Capture the cell that displays the provided text and extract its (X, Y) central coordinate. 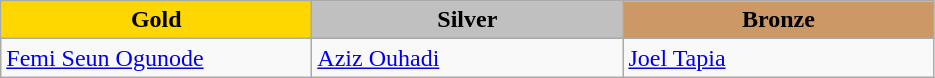
Gold (156, 20)
Femi Seun Ogunode (156, 58)
Joel Tapia (778, 58)
Bronze (778, 20)
Silver (468, 20)
Aziz Ouhadi (468, 58)
